Pinpoint the cell where the given text exists, returning its (X, Y) midpoint coordinate. 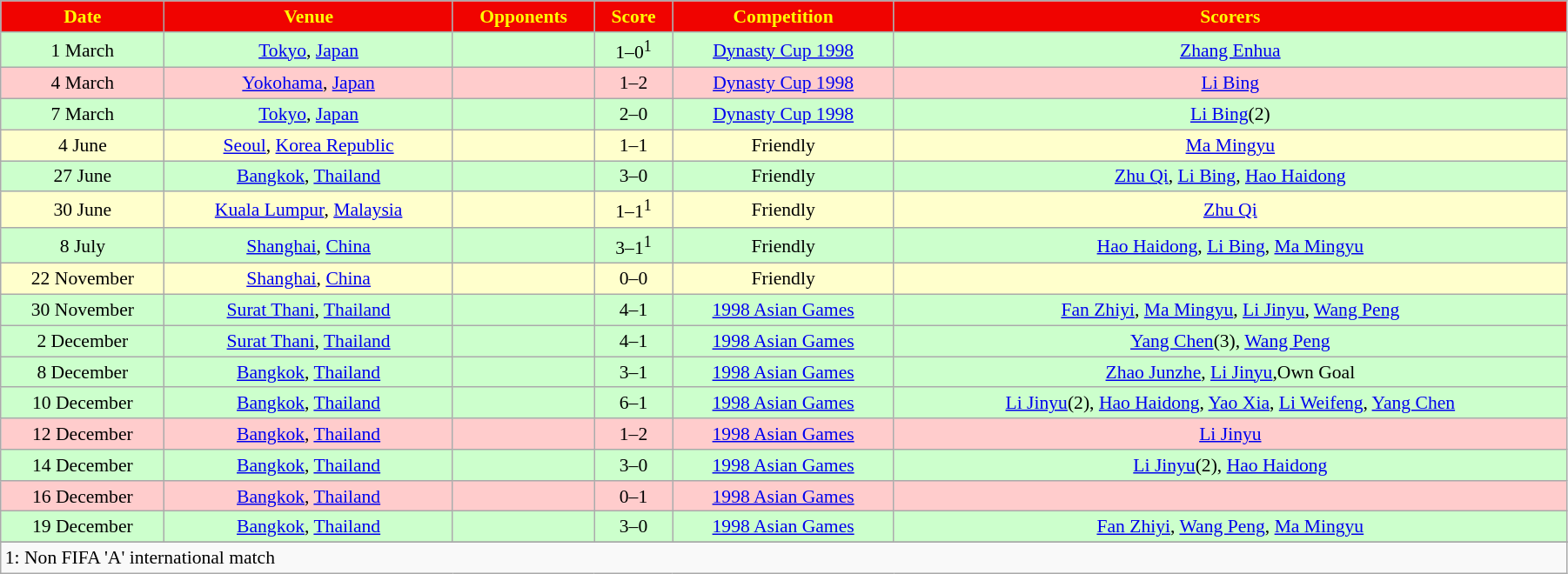
2 December (83, 341)
30 November (83, 310)
Li Jinyu(2), Hao Haidong, Yao Xia, Li Weifeng, Yang Chen (1230, 404)
7 March (83, 115)
4 June (83, 145)
1–11 (633, 210)
Venue (308, 17)
Li Bing (1230, 83)
4 March (83, 83)
22 November (83, 279)
Yang Chen(3), Wang Peng (1230, 341)
Li Jinyu(2), Hao Haidong (1230, 465)
Zhu Qi, Li Bing, Hao Haidong (1230, 177)
1–1 (633, 145)
12 December (83, 434)
Fan Zhiyi, Wang Peng, Ma Mingyu (1230, 527)
Li Jinyu (1230, 434)
3–11 (633, 245)
10 December (83, 404)
27 June (83, 177)
19 December (83, 527)
Score (633, 17)
8 July (83, 245)
Competition (783, 17)
Ma Mingyu (1230, 145)
6–1 (633, 404)
0–1 (633, 497)
Date (83, 17)
Yokohama, Japan (308, 83)
Opponents (524, 17)
Zhao Junzhe, Li Jinyu,Own Goal (1230, 372)
Scorers (1230, 17)
14 December (83, 465)
Kuala Lumpur, Malaysia (308, 210)
0–0 (633, 279)
Seoul, Korea Republic (308, 145)
Hao Haidong, Li Bing, Ma Mingyu (1230, 245)
Fan Zhiyi, Ma Mingyu, Li Jinyu, Wang Peng (1230, 310)
1: Non FIFA 'A' international match (784, 558)
3–1 (633, 372)
30 June (83, 210)
16 December (83, 497)
1–01 (633, 50)
2–0 (633, 115)
8 December (83, 372)
1 March (83, 50)
Li Bing(2) (1230, 115)
Zhang Enhua (1230, 50)
Zhu Qi (1230, 210)
